Pinpoint the cell where the given text exists, returning its (X, Y) midpoint coordinate. 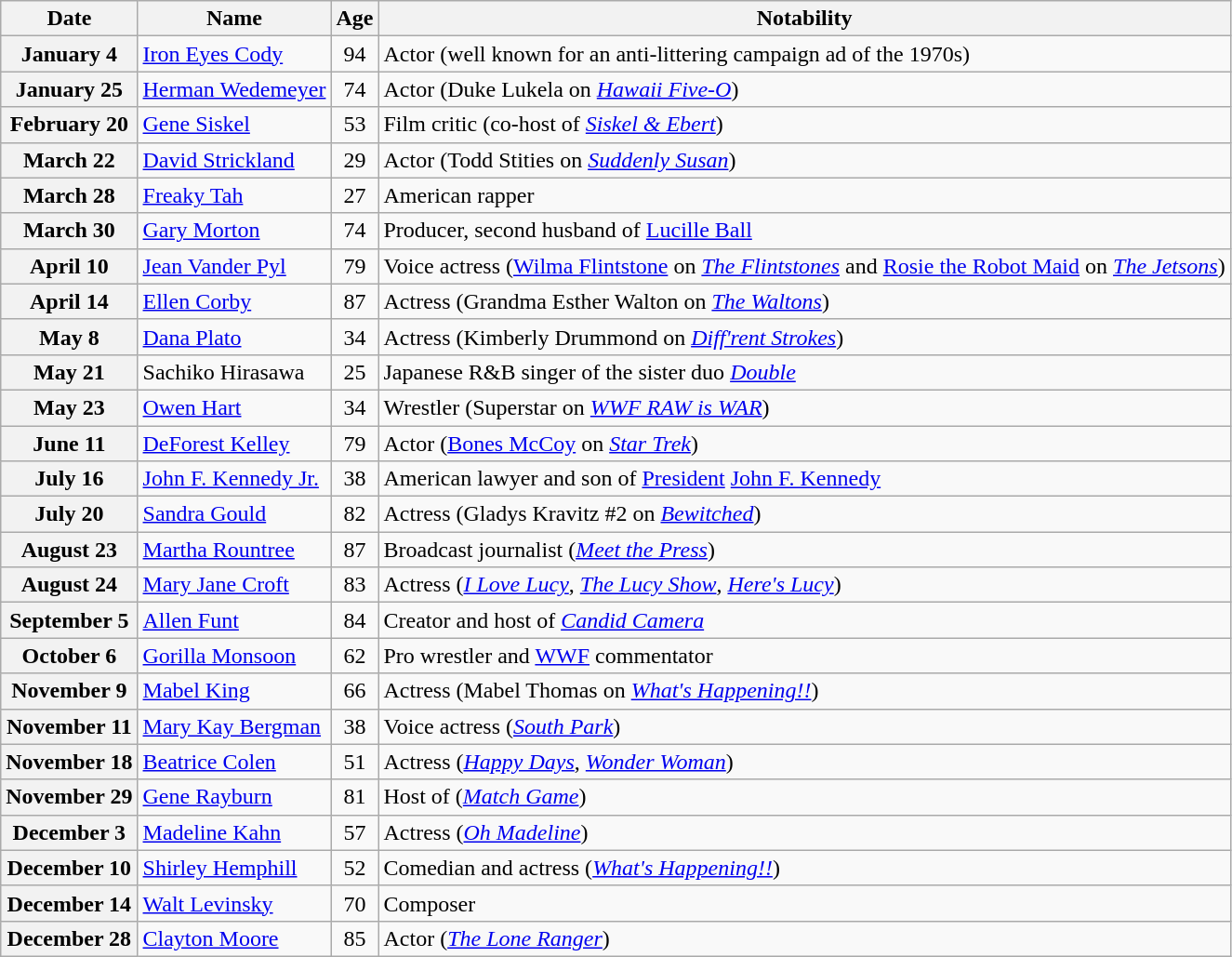
52 (355, 868)
Host of (Match Game) (804, 797)
March 30 (69, 231)
November 9 (69, 691)
Mary Kay Bergman (234, 726)
Producer, second husband of Lucille Ball (804, 231)
Actress (Happy Days, Wonder Woman) (804, 762)
Jean Vander Pyl (234, 266)
94 (355, 54)
November 29 (69, 797)
Mary Jane Croft (234, 585)
Voice actress (South Park) (804, 726)
Martha Rountree (234, 550)
Age (355, 19)
Wrestler (Superstar on WWF RAW is WAR) (804, 407)
Actress (I Love Lucy, The Lucy Show, Here's Lucy) (804, 585)
Actor (The Lone Ranger) (804, 938)
June 11 (69, 444)
Actress (Grandma Esther Walton on The Waltons) (804, 301)
John F. Kennedy Jr. (234, 479)
December 10 (69, 868)
81 (355, 797)
84 (355, 620)
Date (69, 19)
Creator and host of Candid Camera (804, 620)
Beatrice Colen (234, 762)
Actress (Kimberly Drummond on Diff'rent Strokes) (804, 337)
Film critic (co-host of Siskel & Ebert) (804, 125)
Sandra Gould (234, 514)
DeForest Kelley (234, 444)
Allen Funt (234, 620)
July 16 (69, 479)
53 (355, 125)
66 (355, 691)
July 20 (69, 514)
Composer (804, 903)
Pro wrestler and WWF commentator (804, 656)
Name (234, 19)
May 23 (69, 407)
Gene Rayburn (234, 797)
January 4 (69, 54)
March 28 (69, 195)
Sachiko Hirasawa (234, 372)
Gorilla Monsoon (234, 656)
82 (355, 514)
August 24 (69, 585)
Owen Hart (234, 407)
Actor (well known for an anti-littering campaign ad of the 1970s) (804, 54)
Ellen Corby (234, 301)
November 18 (69, 762)
Madeline Kahn (234, 832)
Actress (Mabel Thomas on What's Happening!!) (804, 691)
Actor (Todd Stities on Suddenly Susan) (804, 160)
November 11 (69, 726)
Japanese R&B singer of the sister duo Double (804, 372)
American lawyer and son of President John F. Kennedy (804, 479)
David Strickland (234, 160)
January 25 (69, 89)
American rapper (804, 195)
29 (355, 160)
Actress (Oh Madeline) (804, 832)
Walt Levinsky (234, 903)
Actor (Duke Lukela on Hawaii Five-O) (804, 89)
Actor (Bones McCoy on Star Trek) (804, 444)
February 20 (69, 125)
December 28 (69, 938)
December 14 (69, 903)
51 (355, 762)
December 3 (69, 832)
Actress (Gladys Kravitz #2 on Bewitched) (804, 514)
Clayton Moore (234, 938)
Gary Morton (234, 231)
April 10 (69, 266)
March 22 (69, 160)
April 14 (69, 301)
27 (355, 195)
Mabel King (234, 691)
85 (355, 938)
May 21 (69, 372)
September 5 (69, 620)
Notability (804, 19)
October 6 (69, 656)
25 (355, 372)
62 (355, 656)
August 23 (69, 550)
57 (355, 832)
Iron Eyes Cody (234, 54)
Gene Siskel (234, 125)
Dana Plato (234, 337)
Herman Wedemeyer (234, 89)
Freaky Tah (234, 195)
Voice actress (Wilma Flintstone on The Flintstones and Rosie the Robot Maid on The Jetsons) (804, 266)
Comedian and actress (What's Happening!!) (804, 868)
Broadcast journalist (Meet the Press) (804, 550)
May 8 (69, 337)
83 (355, 585)
Shirley Hemphill (234, 868)
70 (355, 903)
